Identify which cell holds the provided text, then report its (X, Y) central coordinate. 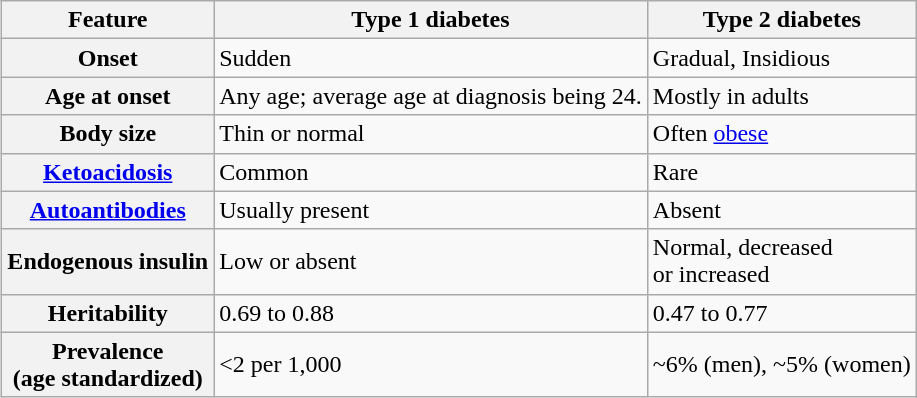
Feature (108, 20)
Rare (782, 172)
Common (431, 172)
~6% (men), ~5% (women) (782, 364)
0.69 to 0.88 (431, 313)
Type 2 diabetes (782, 20)
<2 per 1,000 (431, 364)
Any age; average age at diagnosis being 24. (431, 96)
Normal, decreased or increased (782, 262)
Prevalence(age standardized) (108, 364)
Heritability (108, 313)
0.47 to 0.77 (782, 313)
Type 1 diabetes (431, 20)
Absent (782, 210)
Low or absent (431, 262)
Autoantibodies (108, 210)
Body size (108, 134)
Age at onset (108, 96)
Thin or normal (431, 134)
Onset (108, 58)
Often obese (782, 134)
Sudden (431, 58)
Mostly in adults (782, 96)
Ketoacidosis (108, 172)
Gradual, Insidious (782, 58)
Endogenous insulin (108, 262)
Usually present (431, 210)
